Determine the [x, y] coordinate at the center of the cell enclosing the given text.  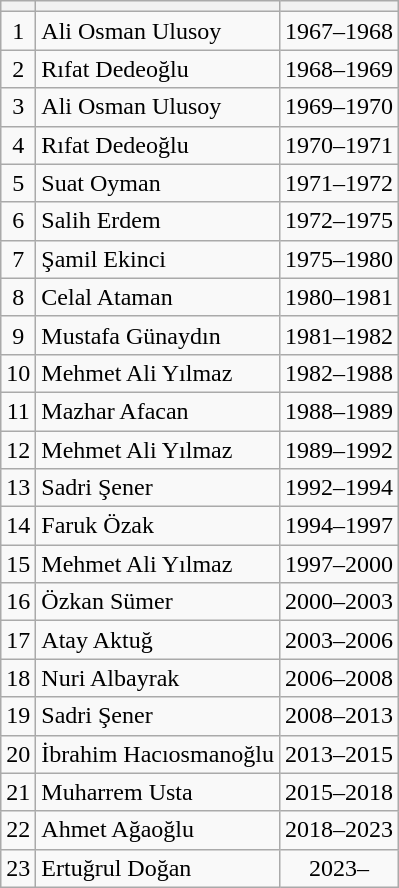
1967–1968 [338, 31]
1981–1982 [338, 335]
1989–1992 [338, 449]
1992–1994 [338, 488]
Özkan Sümer [158, 602]
Mazhar Afacan [158, 411]
5 [18, 183]
1970–1971 [338, 145]
2006–2008 [338, 678]
2003–2006 [338, 640]
22 [18, 830]
1972–1975 [338, 221]
20 [18, 754]
2008–2013 [338, 716]
1968–1969 [338, 69]
1975–1980 [338, 259]
2018–2023 [338, 830]
23 [18, 868]
11 [18, 411]
2 [18, 69]
Celal Ataman [158, 297]
İbrahim Hacıosmanoğlu [158, 754]
10 [18, 373]
1980–1981 [338, 297]
Salih Erdem [158, 221]
Suat Oyman [158, 183]
13 [18, 488]
4 [18, 145]
1982–1988 [338, 373]
19 [18, 716]
8 [18, 297]
1994–1997 [338, 526]
Mustafa Günaydın [158, 335]
1 [18, 31]
3 [18, 107]
6 [18, 221]
9 [18, 335]
Ahmet Ağaoğlu [158, 830]
15 [18, 564]
17 [18, 640]
Şamil Ekinci [158, 259]
Muharrem Usta [158, 792]
1997–2000 [338, 564]
1969–1970 [338, 107]
2013–2015 [338, 754]
Nuri Albayrak [158, 678]
14 [18, 526]
1988–1989 [338, 411]
16 [18, 602]
2023– [338, 868]
Ertuğrul Doğan [158, 868]
2015–2018 [338, 792]
1971–1972 [338, 183]
Atay Aktuğ [158, 640]
7 [18, 259]
21 [18, 792]
2000–2003 [338, 602]
18 [18, 678]
12 [18, 449]
Faruk Özak [158, 526]
